Capture the cell that displays the provided text and extract its (X, Y) central coordinate. 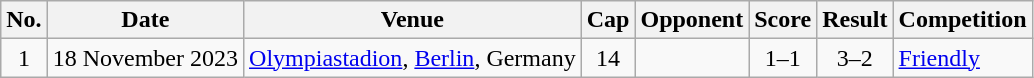
Result (855, 20)
Venue (413, 20)
18 November 2023 (145, 58)
1–1 (783, 58)
Cap (608, 20)
1 (24, 58)
Olympiastadion, Berlin, Germany (413, 58)
3–2 (855, 58)
Competition (962, 20)
Friendly (962, 58)
Score (783, 20)
No. (24, 20)
14 (608, 58)
Date (145, 20)
Opponent (692, 20)
